Capture the cell that displays the provided text and extract its [X, Y] central coordinate. 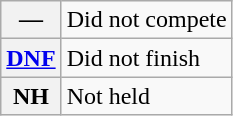
Did not finish [146, 58]
Not held [146, 96]
DNF [31, 58]
NH [31, 96]
Did not compete [146, 20]
— [31, 20]
